Return (x, y) of the center of cell containing provided text 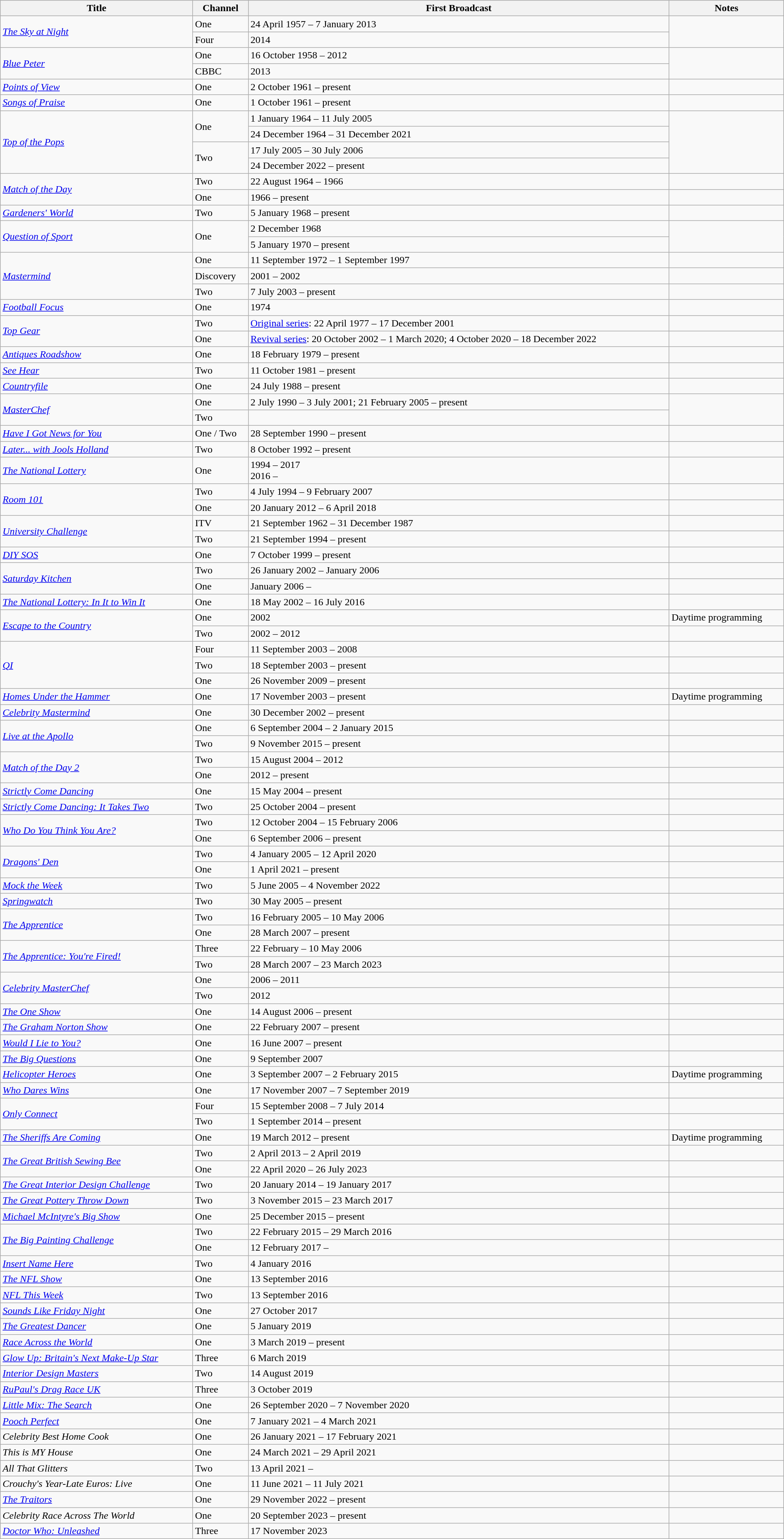
Little Mix: The Search (97, 1405)
9 September 2007 (459, 1059)
3 October 2019 (459, 1389)
Revival series: 20 October 2002 – 1 March 2020; 4 October 2020 – 18 December 2022 (459, 339)
Springwatch (97, 901)
29 November 2022 – present (459, 1500)
4 July 1994 – 9 February 2007 (459, 492)
3 March 2019 – present (459, 1342)
17 July 2005 – 30 July 2006 (459, 150)
17 November 2007 – 7 September 2019 (459, 1090)
12 February 2017 – (459, 1248)
Gardeners' World (97, 213)
Who Do You Think You Are? (97, 830)
2 July 1990 – 3 July 2001; 21 February 2005 – present (459, 402)
The Big Painting Challenge (97, 1240)
2013 (459, 71)
Mock the Week (97, 885)
1 September 2014 – present (459, 1122)
28 March 2007 – present (459, 933)
11 June 2021 – 11 July 2021 (459, 1484)
Escape to the Country (97, 626)
First Broadcast (459, 8)
6 September 2006 – present (459, 838)
21 September 1962 – 31 December 1987 (459, 523)
Top Gear (97, 331)
The National Lottery (97, 471)
Doctor Who: Unleashed (97, 1531)
The Apprentice: You're Fired! (97, 956)
2012 – present (459, 775)
3 November 2015 – 23 March 2017 (459, 1200)
3 September 2007 – 2 February 2015 (459, 1074)
The Apprentice (97, 925)
Crouchy's Year-Late Euros: Live (97, 1484)
28 September 1990 – present (459, 433)
Blue Peter (97, 63)
20 January 2012 – 6 April 2018 (459, 508)
25 December 2015 – present (459, 1216)
Countryfile (97, 386)
All That Glitters (97, 1468)
2 April 2013 – 2 April 2019 (459, 1153)
4 January 2016 (459, 1263)
Celebrity MasterChef (97, 988)
2002 (459, 618)
Celebrity Race Across The World (97, 1515)
18 May 2002 – 16 July 2016 (459, 602)
22 April 2020 – 26 July 2023 (459, 1169)
25 October 2004 – present (459, 807)
11 September 1972 – 1 September 1997 (459, 260)
21 September 1994 – present (459, 539)
Discovery (220, 276)
The Great Pottery Throw Down (97, 1200)
20 September 2023 – present (459, 1515)
15 May 2004 – present (459, 791)
4 January 2005 – 12 April 2020 (459, 854)
16 October 1958 – 2012 (459, 55)
1994 – 2017 2016 – (459, 471)
Michael McIntyre's Big Show (97, 1216)
11 October 1981 – present (459, 370)
Celebrity Best Home Cook (97, 1436)
The Sheriffs Are Coming (97, 1137)
Would I Lie to You? (97, 1043)
One / Two (220, 433)
28 March 2007 – 23 March 2023 (459, 964)
16 February 2005 – 10 May 2006 (459, 917)
See Hear (97, 370)
ITV (220, 523)
RuPaul's Drag Race UK (97, 1389)
2001 – 2002 (459, 276)
Helicopter Heroes (97, 1074)
Football Focus (97, 307)
The National Lottery: In It to Win It (97, 602)
Points of View (97, 87)
Live at the Apollo (97, 736)
6 March 2019 (459, 1358)
Glow Up: Britain's Next Make-Up Star (97, 1358)
QI (97, 665)
7 July 2003 – present (459, 292)
The Traitors (97, 1500)
9 November 2015 – present (459, 744)
Room 101 (97, 500)
Strictly Come Dancing: It Takes Two (97, 807)
26 January 2002 – January 2006 (459, 571)
Match of the Day 2 (97, 767)
Saturday Kitchen (97, 578)
University Challenge (97, 531)
14 August 2019 (459, 1374)
22 February 2007 – present (459, 1027)
16 June 2007 – present (459, 1043)
Top of the Pops (97, 142)
DIY SOS (97, 555)
24 December 2022 – present (459, 165)
7 October 1999 – present (459, 555)
14 August 2006 – present (459, 1012)
5 January 1970 – present (459, 245)
Strictly Come Dancing (97, 791)
20 January 2014 – 19 January 2017 (459, 1184)
The Great Interior Design Challenge (97, 1184)
Notes (726, 8)
Channel (220, 8)
2006 – 2011 (459, 980)
The Graham Norton Show (97, 1027)
MasterChef (97, 410)
2014 (459, 40)
5 January 1968 – present (459, 213)
Songs of Praise (97, 103)
Have I Got News for You (97, 433)
Mastermind (97, 276)
15 September 2008 – 7 July 2014 (459, 1106)
Homes Under the Hammer (97, 696)
CBBC (220, 71)
12 October 2004 – 15 February 2006 (459, 822)
17 November 2003 – present (459, 696)
Dragons' Den (97, 862)
27 October 2017 (459, 1311)
January 2006 – (459, 586)
13 April 2021 – (459, 1468)
8 October 1992 – present (459, 449)
24 July 1988 – present (459, 386)
Antiques Roadshow (97, 355)
Race Across the World (97, 1342)
1 January 1964 – 11 July 2005 (459, 118)
2 October 1961 – present (459, 87)
This is MY House (97, 1452)
7 January 2021 – 4 March 2021 (459, 1421)
Pooch Perfect (97, 1421)
2002 – 2012 (459, 633)
Interior Design Masters (97, 1374)
The Sky at Night (97, 32)
Title (97, 8)
The Greatest Dancer (97, 1326)
26 January 2021 – 17 February 2021 (459, 1436)
2012 (459, 996)
1 October 1961 – present (459, 103)
Sounds Like Friday Night (97, 1311)
Insert Name Here (97, 1263)
22 August 1964 – 1966 (459, 181)
19 March 2012 – present (459, 1137)
Original series: 22 April 1977 – 17 December 2001 (459, 323)
30 May 2005 – present (459, 901)
5 June 2005 – 4 November 2022 (459, 885)
26 November 2009 – present (459, 681)
2 December 1968 (459, 229)
The NFL Show (97, 1279)
Celebrity Mastermind (97, 712)
Match of the Day (97, 189)
Later... with Jools Holland (97, 449)
24 March 2021 – 29 April 2021 (459, 1452)
1974 (459, 307)
15 August 2004 – 2012 (459, 760)
11 September 2003 – 2008 (459, 649)
26 September 2020 – 7 November 2020 (459, 1405)
Only Connect (97, 1114)
1 April 2021 – present (459, 870)
18 February 1979 – present (459, 355)
The One Show (97, 1012)
18 September 2003 – present (459, 665)
24 April 1957 – 7 January 2013 (459, 24)
5 January 2019 (459, 1326)
The Big Questions (97, 1059)
30 December 2002 – present (459, 712)
Question of Sport (97, 237)
22 February – 10 May 2006 (459, 948)
6 September 2004 – 2 January 2015 (459, 728)
22 February 2015 – 29 March 2016 (459, 1232)
NFL This Week (97, 1295)
Who Dares Wins (97, 1090)
1966 – present (459, 197)
24 December 1964 – 31 December 2021 (459, 134)
17 November 2023 (459, 1531)
The Great British Sewing Bee (97, 1161)
